Output the (x, y) coordinate of the center of the cell containing the given text.  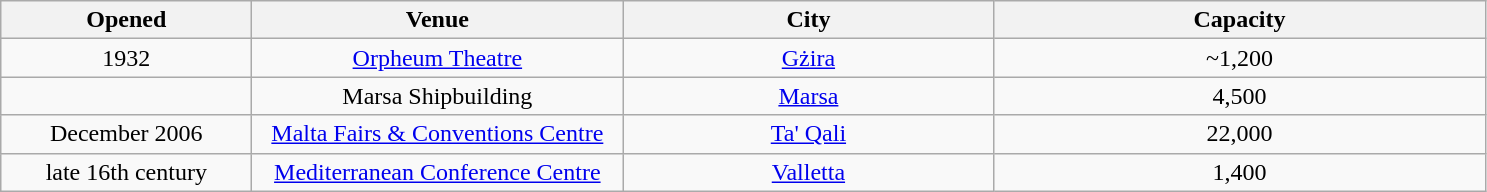
Gżira (808, 58)
December 2006 (126, 134)
Marsa (808, 96)
Venue (438, 20)
Marsa Shipbuilding (438, 96)
Malta Fairs & Conventions Centre (438, 134)
Valletta (808, 172)
Orpheum Theatre (438, 58)
~1,200 (1240, 58)
late 16th century (126, 172)
Mediterranean Conference Centre (438, 172)
Ta' Qali (808, 134)
4,500 (1240, 96)
1932 (126, 58)
Capacity (1240, 20)
City (808, 20)
Opened (126, 20)
22,000 (1240, 134)
1,400 (1240, 172)
